Locate the cell with the specified text and output its (x, y) center coordinate. 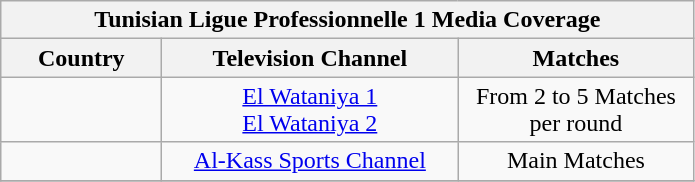
Country (82, 58)
Television Channel (310, 58)
El Wataniya 1El Wataniya 2 (310, 110)
Matches (576, 58)
Al-Kass Sports Channel (310, 161)
Main Matches (576, 161)
Tunisian Ligue Professionnelle 1 Media Coverage (348, 20)
From 2 to 5 Matches per round (576, 110)
